Identify which cell holds the provided text, then report its (x, y) central coordinate. 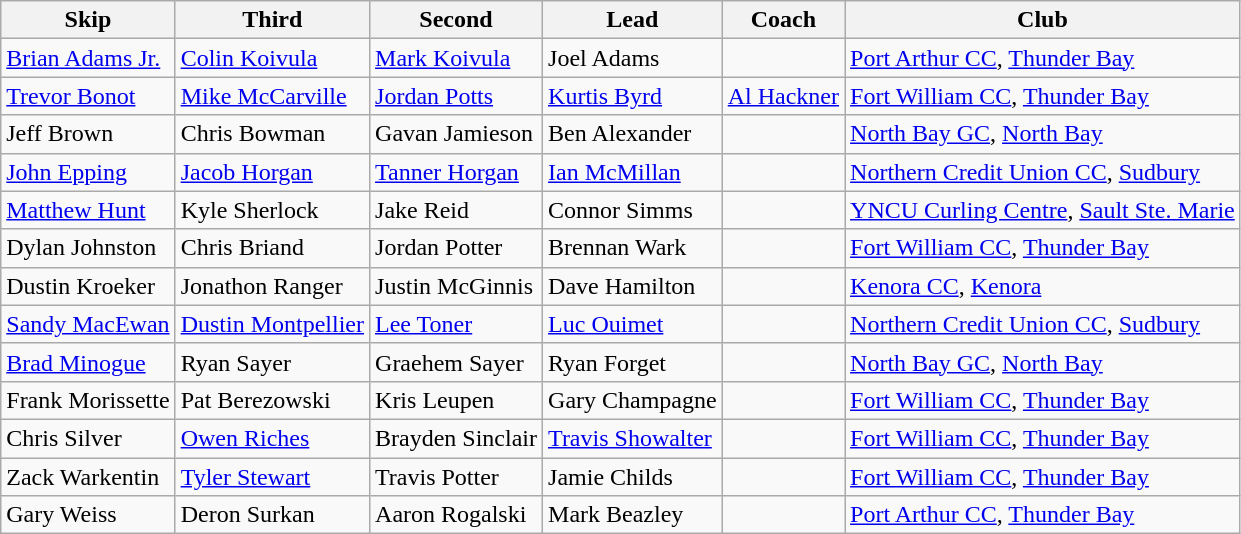
Lee Toner (456, 324)
Jake Reid (456, 210)
Mark Beazley (633, 515)
Brayden Sinclair (456, 438)
Graehem Sayer (456, 362)
Chris Briand (272, 248)
Owen Riches (272, 438)
Skip (88, 20)
Matthew Hunt (88, 210)
Third (272, 20)
Colin Koivula (272, 58)
Travis Potter (456, 477)
Gary Weiss (88, 515)
Jordan Potts (456, 96)
Connor Simms (633, 210)
Kris Leupen (456, 400)
Brad Minogue (88, 362)
Chris Silver (88, 438)
Travis Showalter (633, 438)
Deron Surkan (272, 515)
Coach (783, 20)
Gavan Jamieson (456, 134)
Jamie Childs (633, 477)
Aaron Rogalski (456, 515)
Ben Alexander (633, 134)
Lead (633, 20)
Al Hackner (783, 96)
Brian Adams Jr. (88, 58)
Dustin Kroeker (88, 286)
Dustin Montpellier (272, 324)
Ryan Sayer (272, 362)
Ryan Forget (633, 362)
Ian McMillan (633, 172)
Zack Warkentin (88, 477)
Brennan Wark (633, 248)
Jonathon Ranger (272, 286)
Second (456, 20)
Mike McCarville (272, 96)
Trevor Bonot (88, 96)
Mark Koivula (456, 58)
John Epping (88, 172)
Jeff Brown (88, 134)
Joel Adams (633, 58)
Kenora CC, Kenora (1043, 286)
Pat Berezowski (272, 400)
Dylan Johnston (88, 248)
Kyle Sherlock (272, 210)
Dave Hamilton (633, 286)
Jacob Horgan (272, 172)
YNCU Curling Centre, Sault Ste. Marie (1043, 210)
Gary Champagne (633, 400)
Chris Bowman (272, 134)
Club (1043, 20)
Tyler Stewart (272, 477)
Luc Ouimet (633, 324)
Frank Morissette (88, 400)
Jordan Potter (456, 248)
Justin McGinnis (456, 286)
Sandy MacEwan (88, 324)
Tanner Horgan (456, 172)
Kurtis Byrd (633, 96)
